Return [X, Y] of the center of cell containing provided text 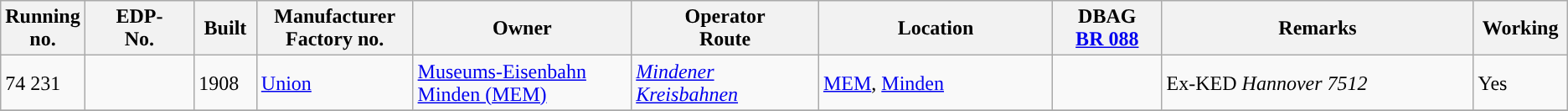
Owner [523, 29]
Working [1520, 29]
Runningno. [43, 29]
Museums-Eisenbahn Minden (MEM) [523, 82]
1908 [226, 82]
Ex-KED Hannover 7512 [1318, 82]
Location [935, 29]
OperatorRoute [725, 29]
MEM, Minden [935, 82]
ManufacturerFactory no. [335, 29]
Built [226, 29]
Yes [1520, 82]
74 231 [43, 82]
DBAGBR 088 [1107, 29]
Remarks [1318, 29]
EDP-No. [139, 29]
Mindener Kreisbahnen [725, 82]
Union [335, 82]
